Return [x, y] of the center of cell containing provided text 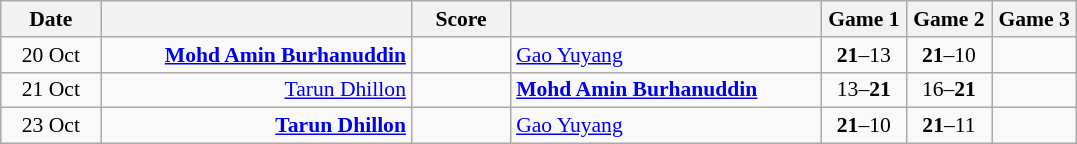
Date [51, 19]
20 Oct [51, 55]
23 Oct [51, 126]
21–11 [948, 126]
13–21 [864, 90]
21 Oct [51, 90]
Score [461, 19]
Game 2 [948, 19]
16–21 [948, 90]
Game 3 [1034, 19]
21–13 [864, 55]
Game 1 [864, 19]
